Identify which cell holds the provided text, then report its (x, y) central coordinate. 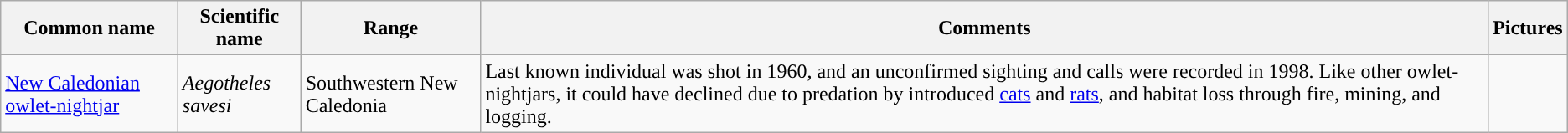
Southwestern New Caledonia (390, 94)
Aegotheles savesi (240, 94)
Comments (985, 28)
New Caledonian owlet-nightjar (90, 94)
Range (390, 28)
Pictures (1528, 28)
Common name (90, 28)
Scientific name (240, 28)
